Capture the cell that displays the provided text and extract its [x, y] central coordinate. 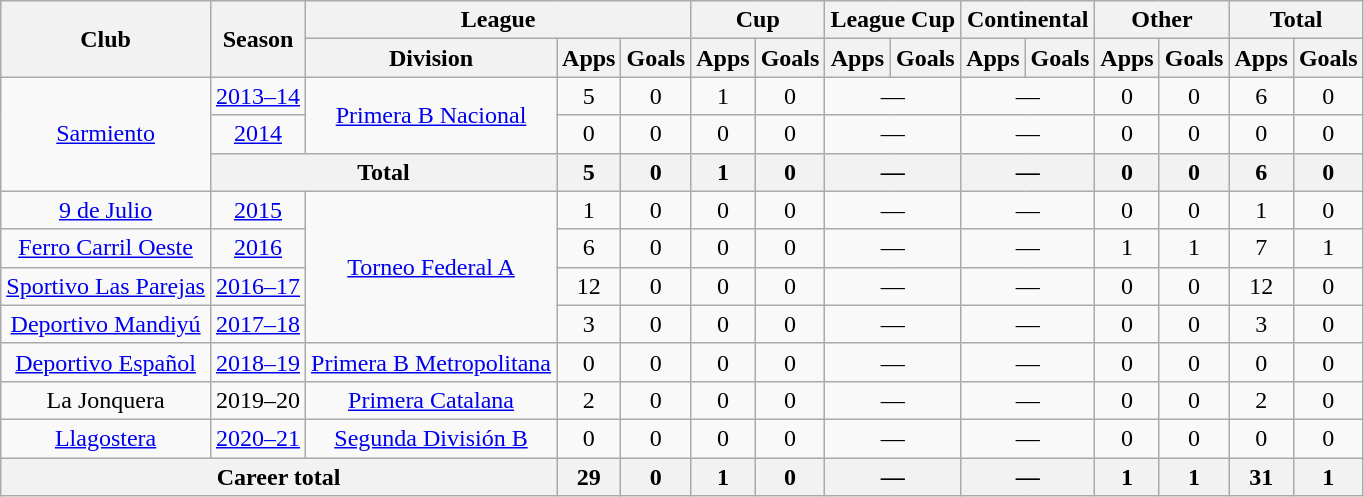
Ferro Carril Oeste [106, 248]
League [498, 20]
2016 [258, 248]
La Jonquera [106, 400]
2018–19 [258, 362]
Primera Catalana [432, 400]
Segunda División B [432, 438]
Cup [758, 20]
Torneo Federal A [432, 267]
Sarmiento [106, 134]
2015 [258, 210]
9 de Julio [106, 210]
Llagostera [106, 438]
Other [1162, 20]
Deportivo Mandiyú [106, 324]
2013–14 [258, 96]
Division [432, 58]
Deportivo Español [106, 362]
Career total [279, 477]
Sportivo Las Parejas [106, 286]
2014 [258, 134]
League Cup [893, 20]
29 [589, 477]
Primera B Metropolitana [432, 362]
2019–20 [258, 400]
31 [1261, 477]
Primera B Nacional [432, 115]
2016–17 [258, 286]
7 [1261, 248]
2017–18 [258, 324]
Continental [1028, 20]
2020–21 [258, 438]
Club [106, 39]
Season [258, 39]
